Provide the (X, Y) coordinate of the cell's center where the given text is located.  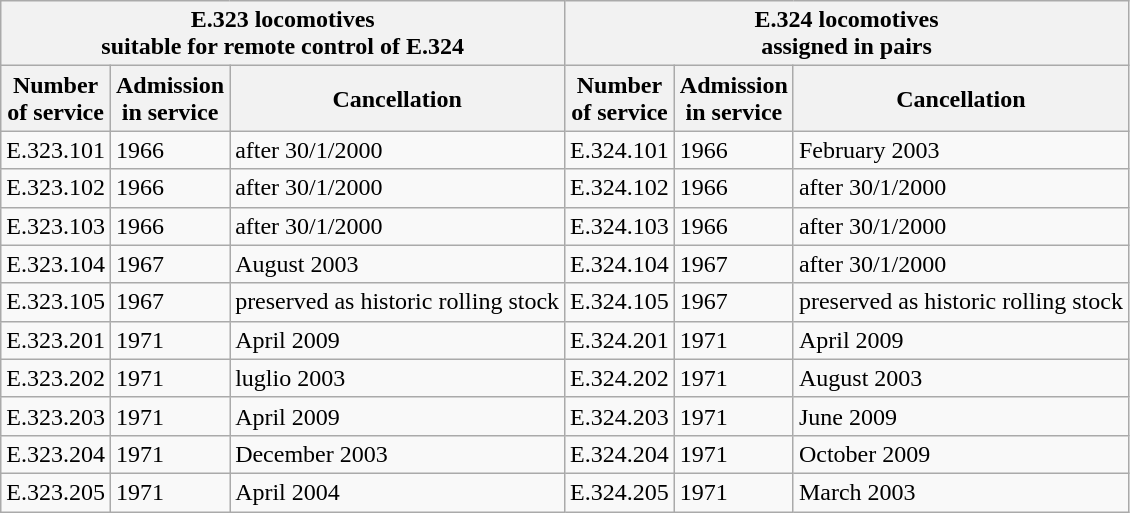
E.323.204 (56, 454)
February 2003 (960, 150)
E.324.204 (620, 454)
April 2004 (398, 492)
E.323.102 (56, 188)
E.324 locomotivesassigned in pairs (847, 34)
E.323.101 (56, 150)
October 2009 (960, 454)
E.324.205 (620, 492)
E.324.201 (620, 340)
E.323.104 (56, 264)
E.323 locomotivessuitable for remote control of E.324 (283, 34)
December 2003 (398, 454)
June 2009 (960, 416)
E.323.203 (56, 416)
E.324.202 (620, 378)
E.323.201 (56, 340)
luglio 2003 (398, 378)
E.323.205 (56, 492)
March 2003 (960, 492)
E.324.105 (620, 302)
E.323.103 (56, 226)
E.324.102 (620, 188)
E.323.202 (56, 378)
E.324.101 (620, 150)
E.324.104 (620, 264)
E.324.203 (620, 416)
E.324.103 (620, 226)
E.323.105 (56, 302)
